Return [X, Y] of the center of cell containing provided text 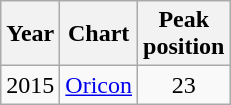
23 [184, 85]
Chart [99, 34]
Oricon [99, 85]
Peakposition [184, 34]
Year [30, 34]
2015 [30, 85]
